Pinpoint the cell where the given text exists, returning its (x, y) midpoint coordinate. 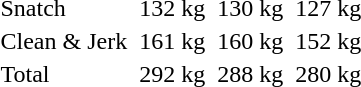
161 kg (172, 41)
160 kg (250, 41)
